Return (x, y) of the center of cell containing provided text 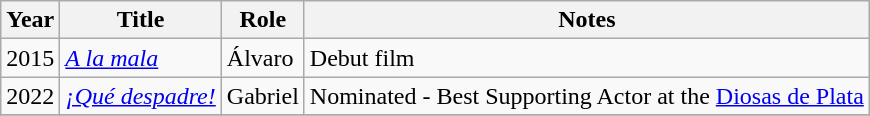
Álvaro (262, 58)
Title (140, 20)
Nominated - Best Supporting Actor at the Diosas de Plata (586, 96)
A la mala (140, 58)
Notes (586, 20)
2022 (30, 96)
Debut film (586, 58)
2015 (30, 58)
Role (262, 20)
Gabriel (262, 96)
Year (30, 20)
¡Qué despadre! (140, 96)
